Search for the cell housing the specified text and yield its [x, y] center coordinate. 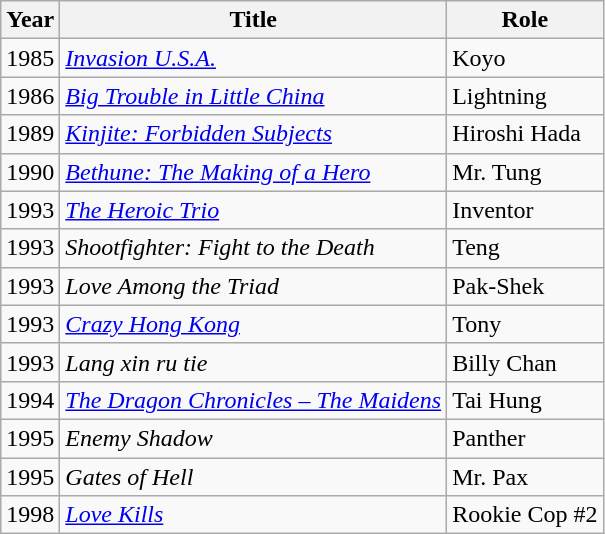
Crazy Hong Kong [254, 324]
Gates of Hell [254, 477]
The Heroic Trio [254, 210]
1986 [30, 96]
Inventor [525, 210]
Role [525, 20]
Tai Hung [525, 400]
Invasion U.S.A. [254, 58]
1989 [30, 134]
Pak-Shek [525, 286]
Kinjite: Forbidden Subjects [254, 134]
Panther [525, 438]
Teng [525, 248]
Love Among the Triad [254, 286]
1998 [30, 515]
The Dragon Chronicles – The Maidens [254, 400]
Title [254, 20]
1990 [30, 172]
Rookie Cop #2 [525, 515]
Year [30, 20]
Shootfighter: Fight to the Death [254, 248]
Mr. Tung [525, 172]
Billy Chan [525, 362]
Tony [525, 324]
Love Kills [254, 515]
Enemy Shadow [254, 438]
Bethune: The Making of a Hero [254, 172]
Big Trouble in Little China [254, 96]
Lang xin ru tie [254, 362]
Mr. Pax [525, 477]
1994 [30, 400]
Lightning [525, 96]
Hiroshi Hada [525, 134]
1985 [30, 58]
Koyo [525, 58]
